Pinpoint the cell where the given text exists, returning its [X, Y] midpoint coordinate. 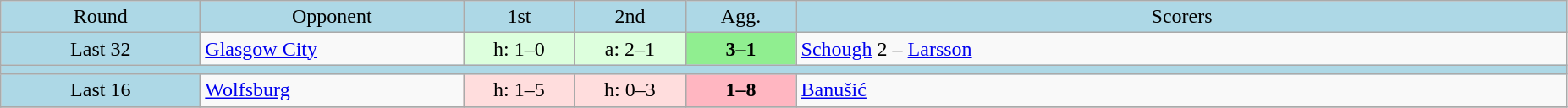
Round [101, 17]
h: 0–3 [630, 90]
h: 1–5 [520, 90]
Glasgow City [332, 49]
Banušić [1181, 90]
h: 1–0 [520, 49]
1st [520, 17]
Agg. [741, 17]
Wolfsburg [332, 90]
3–1 [741, 49]
Opponent [332, 17]
Last 16 [101, 90]
Scorers [1181, 17]
1–8 [741, 90]
a: 2–1 [630, 49]
Last 32 [101, 49]
Schough 2 – Larsson [1181, 49]
2nd [630, 17]
